Identify which cell holds the provided text, then report its (X, Y) central coordinate. 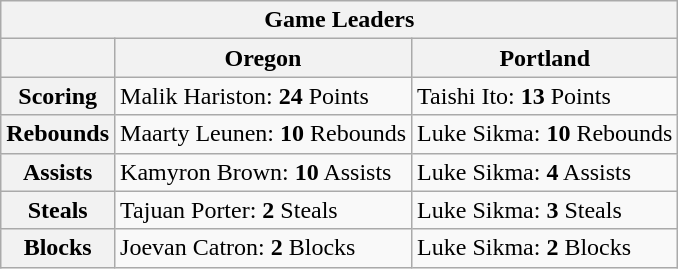
Portland (545, 58)
Luke Sikma: 4 Assists (545, 172)
Luke Sikma: 3 Steals (545, 210)
Oregon (264, 58)
Tajuan Porter: 2 Steals (264, 210)
Taishi Ito: 13 Points (545, 96)
Game Leaders (340, 20)
Blocks (58, 248)
Joevan Catron: 2 Blocks (264, 248)
Malik Hariston: 24 Points (264, 96)
Rebounds (58, 134)
Assists (58, 172)
Steals (58, 210)
Scoring (58, 96)
Kamyron Brown: 10 Assists (264, 172)
Maarty Leunen: 10 Rebounds (264, 134)
Luke Sikma: 2 Blocks (545, 248)
Luke Sikma: 10 Rebounds (545, 134)
